Return the (x, y) coordinate for the center point of the cell that contains the specified text.  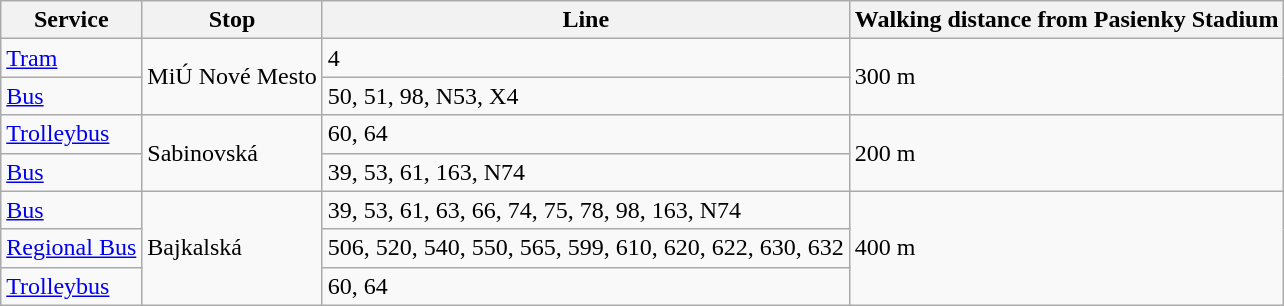
50, 51, 98, N53, X4 (586, 96)
Bajkalská (232, 248)
MiÚ Nové Mesto (232, 77)
Stop (232, 20)
Sabinovská (232, 153)
200 m (1066, 153)
39, 53, 61, 63, 66, 74, 75, 78, 98, 163, N74 (586, 210)
4 (586, 58)
Service (72, 20)
400 m (1066, 248)
300 m (1066, 77)
Tram (72, 58)
39, 53, 61, 163, N74 (586, 172)
Line (586, 20)
Walking distance from Pasienky Stadium (1066, 20)
506, 520, 540, 550, 565, 599, 610, 620, 622, 630, 632 (586, 248)
Regional Bus (72, 248)
